From the cell containing the given text, extract its center point as [x, y] coordinate. 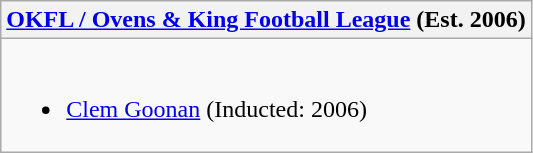
OKFL / Ovens & King Football League (Est. 2006) [266, 20]
Clem Goonan (Inducted: 2006) [266, 96]
